For the text-containing cell, return its midpoint in (x, y) coordinate format. 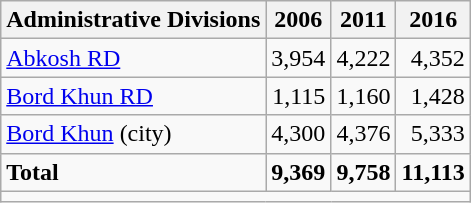
3,954 (298, 58)
Administrative Divisions (134, 20)
Bord Khun RD (134, 96)
1,160 (364, 96)
4,300 (298, 134)
Abkosh RD (134, 58)
11,113 (433, 172)
2006 (298, 20)
4,222 (364, 58)
4,352 (433, 58)
2011 (364, 20)
1,115 (298, 96)
5,333 (433, 134)
Total (134, 172)
9,369 (298, 172)
9,758 (364, 172)
1,428 (433, 96)
2016 (433, 20)
4,376 (364, 134)
Bord Khun (city) (134, 134)
